Find where the given text appears and provide that cell's center as [X, Y] coordinate. 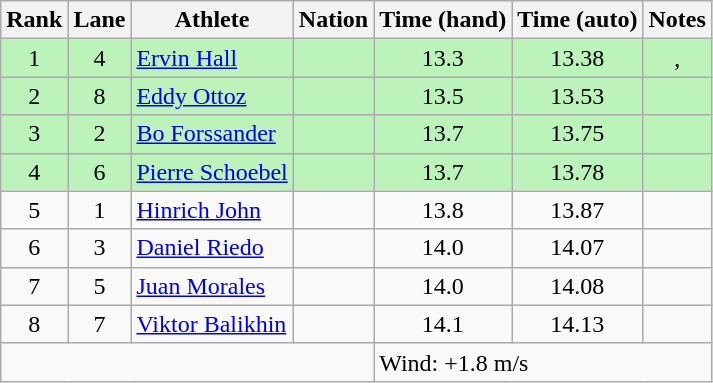
13.8 [443, 210]
13.78 [578, 172]
Viktor Balikhin [212, 324]
14.1 [443, 324]
Bo Forssander [212, 134]
13.5 [443, 96]
Eddy Ottoz [212, 96]
Notes [677, 20]
Nation [333, 20]
13.75 [578, 134]
Pierre Schoebel [212, 172]
Juan Morales [212, 286]
13.87 [578, 210]
14.07 [578, 248]
Rank [34, 20]
Hinrich John [212, 210]
Time (hand) [443, 20]
Lane [100, 20]
14.13 [578, 324]
13.53 [578, 96]
Ervin Hall [212, 58]
13.3 [443, 58]
13.38 [578, 58]
Time (auto) [578, 20]
, [677, 58]
Daniel Riedo [212, 248]
14.08 [578, 286]
Wind: +1.8 m/s [543, 362]
Athlete [212, 20]
